Pinpoint the cell where the given text exists, returning its (x, y) midpoint coordinate. 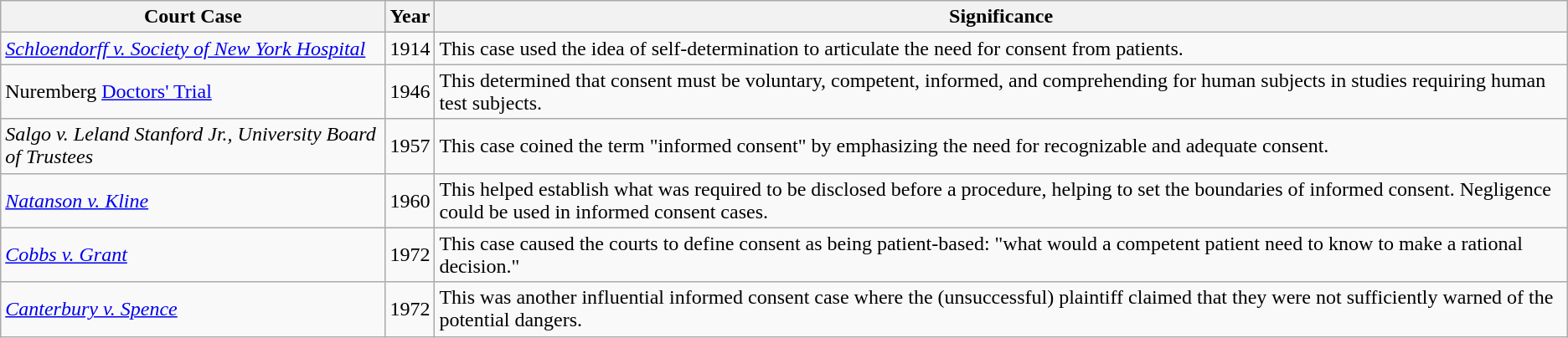
Salgo v. Leland Stanford Jr., University Board of Trustees (193, 146)
Year (410, 17)
Schloendorff v. Society of New York Hospital (193, 49)
This case coined the term "informed consent" by emphasizing the need for recognizable and adequate consent. (1001, 146)
Significance (1001, 17)
Natanson v. Kline (193, 201)
Nuremberg Doctors' Trial (193, 92)
Canterbury v. Spence (193, 310)
1957 (410, 146)
1914 (410, 49)
This case caused the courts to define consent as being patient-based: "what would a competent patient need to know to make a rational decision." (1001, 254)
Cobbs v. Grant (193, 254)
This case used the idea of self-determination to articulate the need for consent from patients. (1001, 49)
1960 (410, 201)
This determined that consent must be voluntary, competent, informed, and comprehending for human subjects in studies requiring human test subjects. (1001, 92)
1946 (410, 92)
Court Case (193, 17)
